Capture the cell that displays the provided text and extract its (X, Y) central coordinate. 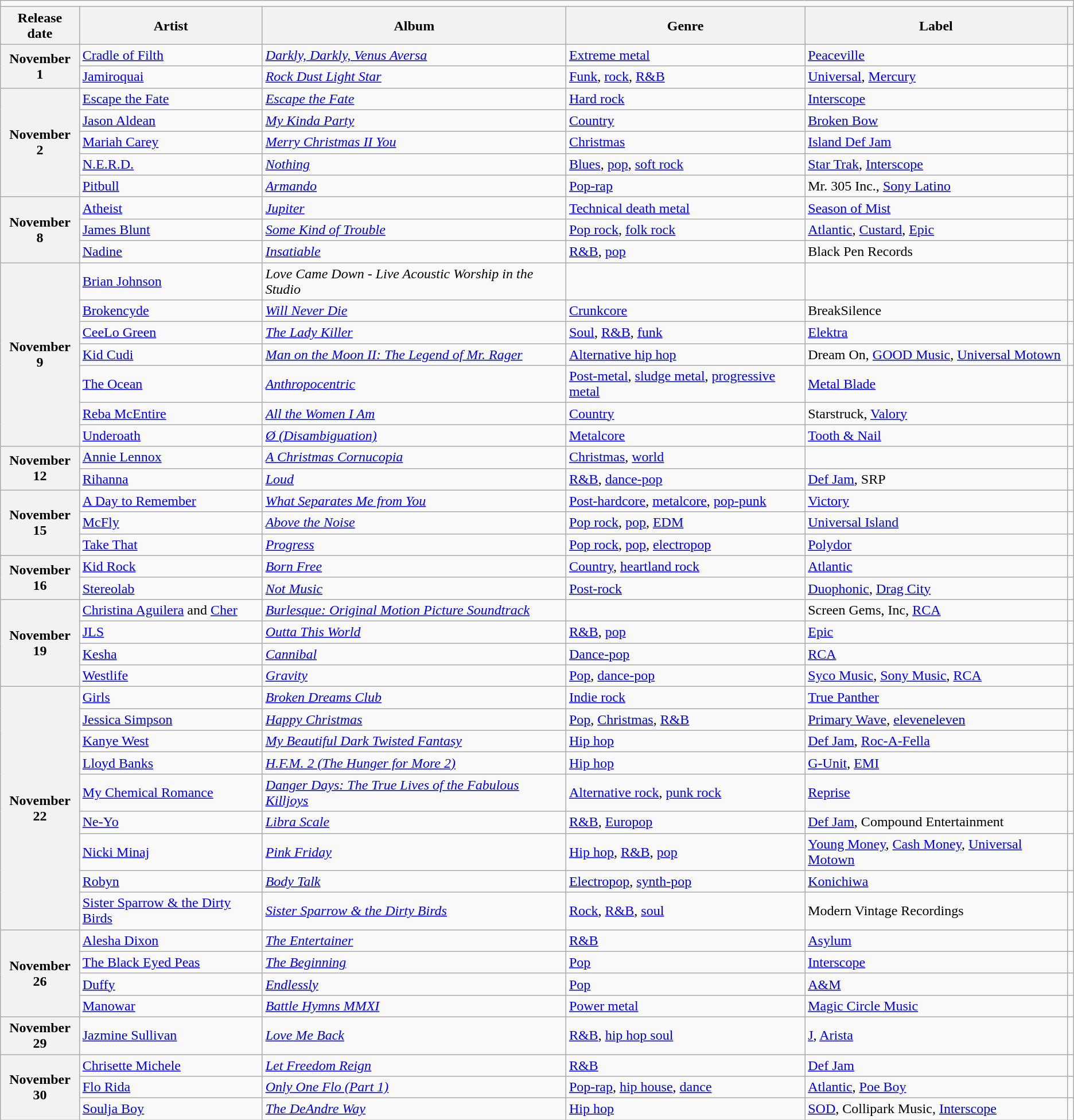
Technical death metal (685, 208)
Burlesque: Original Motion Picture Soundtrack (414, 610)
Girls (171, 698)
Atlantic, Custard, Epic (936, 230)
Def Jam, SRP (936, 479)
Young Money, Cash Money, Universal Motown (936, 851)
Primary Wave, eleveneleven (936, 720)
Magic Circle Music (936, 1006)
McFly (171, 523)
Pitbull (171, 186)
Loud (414, 479)
November12 (40, 468)
Not Music (414, 588)
Christmas, world (685, 457)
Mariah Carey (171, 142)
Jason Aldean (171, 120)
Label (936, 25)
November30 (40, 1087)
The Lady Killer (414, 333)
Darkly, Darkly, Venus Aversa (414, 55)
Island Def Jam (936, 142)
Body Talk (414, 881)
Born Free (414, 566)
Stereolab (171, 588)
Def Jam (936, 1065)
Kanye West (171, 741)
Elektra (936, 333)
Robyn (171, 881)
My Beautiful Dark Twisted Fantasy (414, 741)
Reprise (936, 793)
James Blunt (171, 230)
Post-metal, sludge metal, progressive metal (685, 384)
Mr. 305 Inc., Sony Latino (936, 186)
Merry Christmas II You (414, 142)
November26 (40, 973)
G-Unit, EMI (936, 763)
Take That (171, 545)
True Panther (936, 698)
Above the Noise (414, 523)
Happy Christmas (414, 720)
Atlantic, Poe Boy (936, 1087)
Atlantic (936, 566)
Post-rock (685, 588)
R&B, Europop (685, 822)
November22 (40, 808)
Duffy (171, 984)
Konichiwa (936, 881)
Brokencyde (171, 311)
Only One Flo (Part 1) (414, 1087)
Jamiroquai (171, 77)
Some Kind of Trouble (414, 230)
Anthropocentric (414, 384)
Blues, pop, soft rock (685, 164)
Broken Dreams Club (414, 698)
Starstruck, Valory (936, 414)
Black Pen Records (936, 251)
My Kinda Party (414, 120)
Electropop, synth-pop (685, 881)
Album (414, 25)
Jupiter (414, 208)
Season of Mist (936, 208)
My Chemical Romance (171, 793)
Jessica Simpson (171, 720)
H.F.M. 2 (The Hunger for More 2) (414, 763)
J, Arista (936, 1035)
Armando (414, 186)
Nicki Minaj (171, 851)
Power metal (685, 1006)
Pop rock, pop, EDM (685, 523)
Crunkcore (685, 311)
Pop-rap, hip house, dance (685, 1087)
November15 (40, 523)
Cradle of Filth (171, 55)
Dream On, GOOD Music, Universal Motown (936, 355)
Victory (936, 501)
Flo Rida (171, 1087)
Brian Johnson (171, 281)
R&B, hip hop soul (685, 1035)
Atheist (171, 208)
Progress (414, 545)
Tooth & Nail (936, 435)
Kid Cudi (171, 355)
JLS (171, 632)
Libra Scale (414, 822)
Love Came Down - Live Acoustic Worship in the Studio (414, 281)
Star Trak, Interscope (936, 164)
Annie Lennox (171, 457)
A&M (936, 984)
Pop rock, pop, electropop (685, 545)
November19 (40, 643)
Soulja Boy (171, 1109)
Manowar (171, 1006)
Country, heartland rock (685, 566)
Syco Music, Sony Music, RCA (936, 676)
Outta This World (414, 632)
Christina Aguilera and Cher (171, 610)
Epic (936, 632)
Alternative rock, punk rock (685, 793)
November9 (40, 355)
November2 (40, 142)
Def Jam, Roc-A-Fella (936, 741)
BreakSilence (936, 311)
Universal Island (936, 523)
Gravity (414, 676)
The Beginning (414, 962)
Asylum (936, 940)
Kesha (171, 654)
Man on the Moon II: The Legend of Mr. Rager (414, 355)
Alternative hip hop (685, 355)
Will Never Die (414, 311)
A Day to Remember (171, 501)
Endlessly (414, 984)
Kid Rock (171, 566)
A Christmas Cornucopia (414, 457)
Cannibal (414, 654)
Metal Blade (936, 384)
What Separates Me from You (414, 501)
Release date (40, 25)
Pop rock, folk rock (685, 230)
SOD, Collipark Music, Interscope (936, 1109)
Insatiable (414, 251)
Nadine (171, 251)
Rock, R&B, soul (685, 911)
Lloyd Banks (171, 763)
Reba McEntire (171, 414)
November29 (40, 1035)
Alesha Dixon (171, 940)
Hip hop, R&B, pop (685, 851)
Screen Gems, Inc, RCA (936, 610)
Chrisette Michele (171, 1065)
N.E.R.D. (171, 164)
Extreme metal (685, 55)
Modern Vintage Recordings (936, 911)
Universal, Mercury (936, 77)
Danger Days: The True Lives of the Fabulous Killjoys (414, 793)
Nothing (414, 164)
R&B, dance-pop (685, 479)
Christmas (685, 142)
Love Me Back (414, 1035)
November1 (40, 66)
Polydor (936, 545)
Westlife (171, 676)
Hard rock (685, 99)
Rock Dust Light Star (414, 77)
Post-hardcore, metalcore, pop-punk (685, 501)
Let Freedom Reign (414, 1065)
Pop, dance-pop (685, 676)
Peaceville (936, 55)
Pop-rap (685, 186)
Underoath (171, 435)
Indie rock (685, 698)
The Black Eyed Peas (171, 962)
All the Women I Am (414, 414)
Funk, rock, R&B (685, 77)
Dance-pop (685, 654)
Pop, Christmas, R&B (685, 720)
Jazmine Sullivan (171, 1035)
Pink Friday (414, 851)
Def Jam, Compound Entertainment (936, 822)
The Ocean (171, 384)
Duophonic, Drag City (936, 588)
Genre (685, 25)
RCA (936, 654)
CeeLo Green (171, 333)
Metalcore (685, 435)
Ø (Disambiguation) (414, 435)
November16 (40, 577)
Rihanna (171, 479)
Broken Bow (936, 120)
The DeAndre Way (414, 1109)
The Entertainer (414, 940)
Soul, R&B, funk (685, 333)
Ne-Yo (171, 822)
Artist (171, 25)
Battle Hymns MMXI (414, 1006)
November8 (40, 230)
